Identify which cell holds the provided text, then report its (x, y) central coordinate. 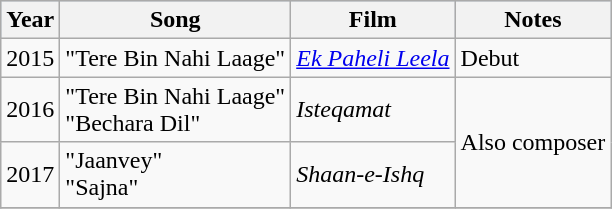
Isteqamat (373, 110)
Film (373, 20)
Also composer (533, 142)
Year (30, 20)
Debut (533, 58)
Song (176, 20)
2015 (30, 58)
"Jaanvey""Sajna" (176, 174)
Shaan-e-Ishq (373, 174)
Ek Paheli Leela (373, 58)
2017 (30, 174)
Notes (533, 20)
2016 (30, 110)
"Tere Bin Nahi Laage""Bechara Dil" (176, 110)
"Tere Bin Nahi Laage" (176, 58)
